Output the [x, y] coordinate of the center of the cell containing the given text.  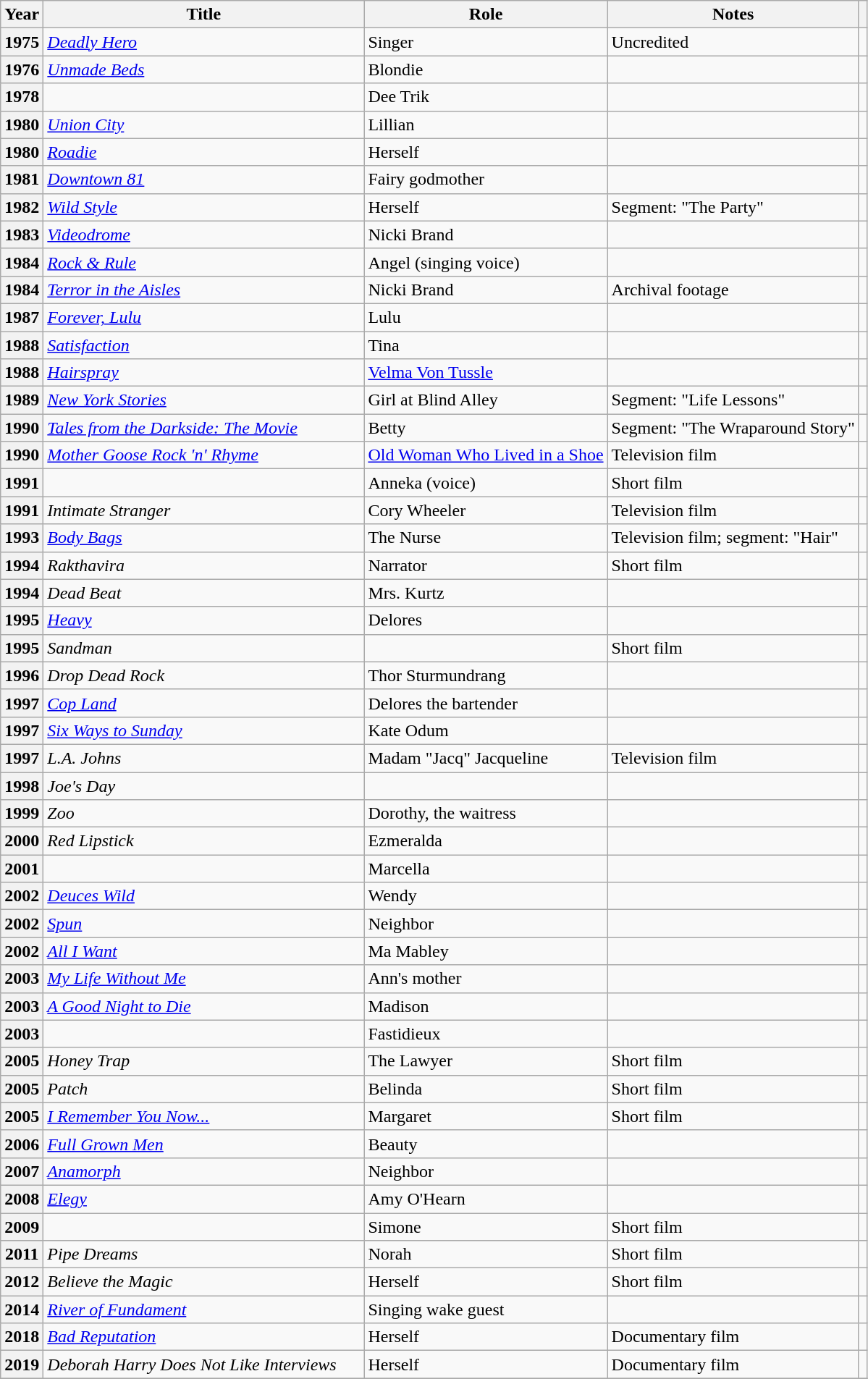
A Good Night to Die [204, 1006]
Red Lipstick [204, 841]
Singer [486, 42]
River of Fundament [204, 1310]
Anamorph [204, 1171]
Norah [486, 1254]
2008 [22, 1199]
Madam "Jacq" Jacqueline [486, 758]
Mother Goose Rock 'n' Rhyme [204, 455]
Intimate Stranger [204, 510]
Deadly Hero [204, 42]
Lulu [486, 317]
Cop Land [204, 703]
Ann's mother [486, 979]
Videodrome [204, 235]
Uncredited [733, 42]
Kate Odum [486, 730]
Deuces Wild [204, 896]
All I Want [204, 951]
1981 [22, 180]
Margaret [486, 1116]
2007 [22, 1171]
New York Stories [204, 400]
Fastidieux [486, 1034]
Joe's Day [204, 785]
Sandman [204, 648]
2006 [22, 1144]
Ma Mabley [486, 951]
Roadie [204, 152]
Believe the Magic [204, 1282]
Mrs. Kurtz [486, 593]
Dead Beat [204, 593]
Segment: "The Party" [733, 207]
Patch [204, 1089]
Pipe Dreams [204, 1254]
Betty [486, 428]
1978 [22, 97]
My Life Without Me [204, 979]
1999 [22, 814]
Wild Style [204, 207]
Zoo [204, 814]
2011 [22, 1254]
I Remember You Now... [204, 1116]
Amy O'Hearn [486, 1199]
1976 [22, 69]
L.A. Johns [204, 758]
Television film; segment: "Hair" [733, 538]
Angel (singing voice) [486, 262]
2012 [22, 1282]
Ezmeralda [486, 841]
1998 [22, 785]
Heavy [204, 620]
Wendy [486, 896]
Madison [486, 1006]
Singing wake guest [486, 1310]
Terror in the Aisles [204, 290]
Narrator [486, 565]
Cory Wheeler [486, 510]
Year [22, 14]
Beauty [486, 1144]
Rock & Rule [204, 262]
Bad Reputation [204, 1337]
Elegy [204, 1199]
1982 [22, 207]
Archival footage [733, 290]
Lillian [486, 125]
Simone [486, 1227]
Honey Trap [204, 1061]
2018 [22, 1337]
1975 [22, 42]
Anneka (voice) [486, 483]
Dee Trik [486, 97]
2001 [22, 869]
Satisfaction [204, 345]
Dorothy, the waitress [486, 814]
Hairspray [204, 373]
Girl at Blind Alley [486, 400]
Delores [486, 620]
Forever, Lulu [204, 317]
Deborah Harry Does Not Like Interviews [204, 1365]
Fairy godmother [486, 180]
Delores the bartender [486, 703]
Notes [733, 14]
Body Bags [204, 538]
1983 [22, 235]
Union City [204, 125]
Rakthavira [204, 565]
Title [204, 14]
Drop Dead Rock [204, 675]
Velma Von Tussle [486, 373]
2009 [22, 1227]
Downtown 81 [204, 180]
Blondie [486, 69]
The Nurse [486, 538]
2000 [22, 841]
2019 [22, 1365]
Full Grown Men [204, 1144]
1996 [22, 675]
Thor Sturmundrang [486, 675]
2014 [22, 1310]
Six Ways to Sunday [204, 730]
Unmade Beds [204, 69]
1987 [22, 317]
1993 [22, 538]
1989 [22, 400]
Segment: "The Wraparound Story" [733, 428]
Role [486, 14]
The Lawyer [486, 1061]
Marcella [486, 869]
Tales from the Darkside: The Movie [204, 428]
Spun [204, 924]
Tina [486, 345]
Old Woman Who Lived in a Shoe [486, 455]
Belinda [486, 1089]
Segment: "Life Lessons" [733, 400]
